Capture the cell that displays the provided text and extract its [x, y] central coordinate. 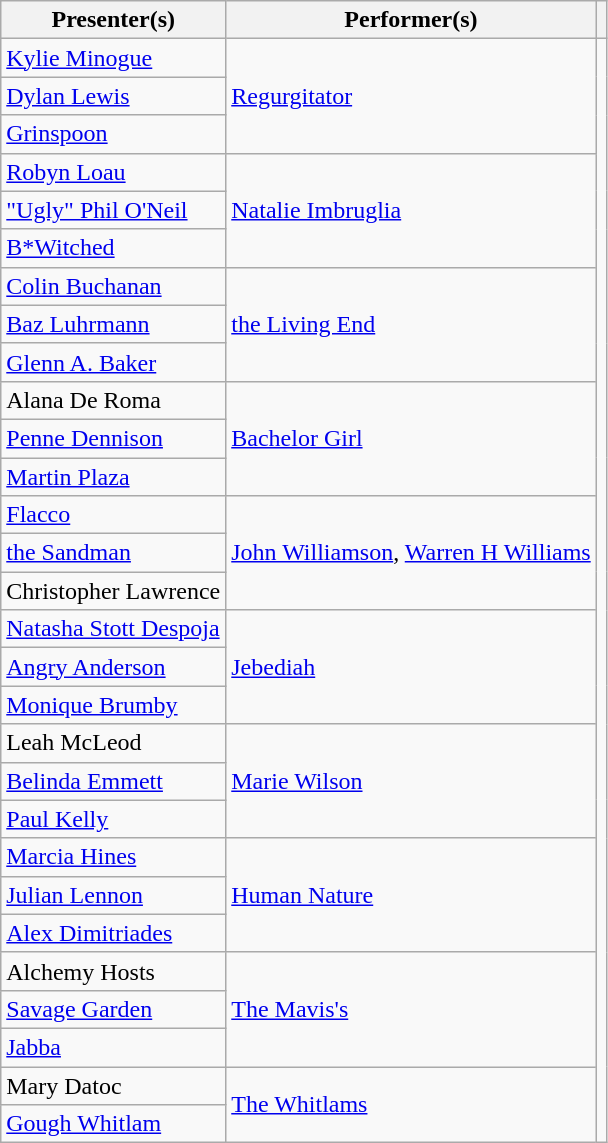
Savage Garden [114, 1009]
Presenter(s) [114, 20]
Julian Lennon [114, 895]
Alana De Roma [114, 400]
Natalie Imbruglia [412, 210]
Robyn Loau [114, 172]
Marie Wilson [412, 781]
Marcia Hines [114, 857]
Angry Anderson [114, 667]
"Ugly" Phil O'Neil [114, 210]
Leah McLeod [114, 743]
Paul Kelly [114, 819]
Regurgitator [412, 96]
Flacco [114, 515]
John Williamson, Warren H Williams [412, 553]
Gough Whitlam [114, 1124]
Alchemy Hosts [114, 971]
Belinda Emmett [114, 781]
Christopher Lawrence [114, 591]
The Mavis's [412, 1009]
Bachelor Girl [412, 438]
the Sandman [114, 553]
The Whitlams [412, 1104]
Natasha Stott Despoja [114, 629]
Alex Dimitriades [114, 933]
Penne Dennison [114, 438]
Performer(s) [412, 20]
Colin Buchanan [114, 286]
Grinspoon [114, 134]
Dylan Lewis [114, 96]
Jebediah [412, 667]
Jabba [114, 1047]
Monique Brumby [114, 705]
Kylie Minogue [114, 58]
B*Witched [114, 248]
Human Nature [412, 895]
Glenn A. Baker [114, 362]
Baz Luhrmann [114, 324]
Mary Datoc [114, 1085]
the Living End [412, 324]
Martin Plaza [114, 477]
